Search for the cell housing the specified text and yield its (x, y) center coordinate. 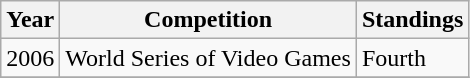
World Series of Video Games (208, 58)
Standings (412, 20)
Fourth (412, 58)
Competition (208, 20)
Year (30, 20)
2006 (30, 58)
